Determine the (X, Y) coordinate at the center of the cell enclosing the given text.  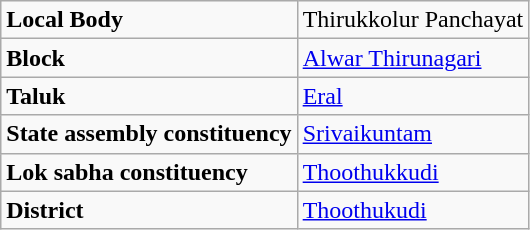
Thirukkolur Panchayat (413, 20)
District (149, 210)
Thoothukudi (413, 210)
Block (149, 58)
Eral (413, 96)
State assembly constituency (149, 134)
Lok sabha constituency (149, 172)
Local Body (149, 20)
Thoothukkudi (413, 172)
Taluk (149, 96)
Srivaikuntam (413, 134)
Alwar Thirunagari (413, 58)
